Pinpoint the cell where the given text exists, returning its (x, y) midpoint coordinate. 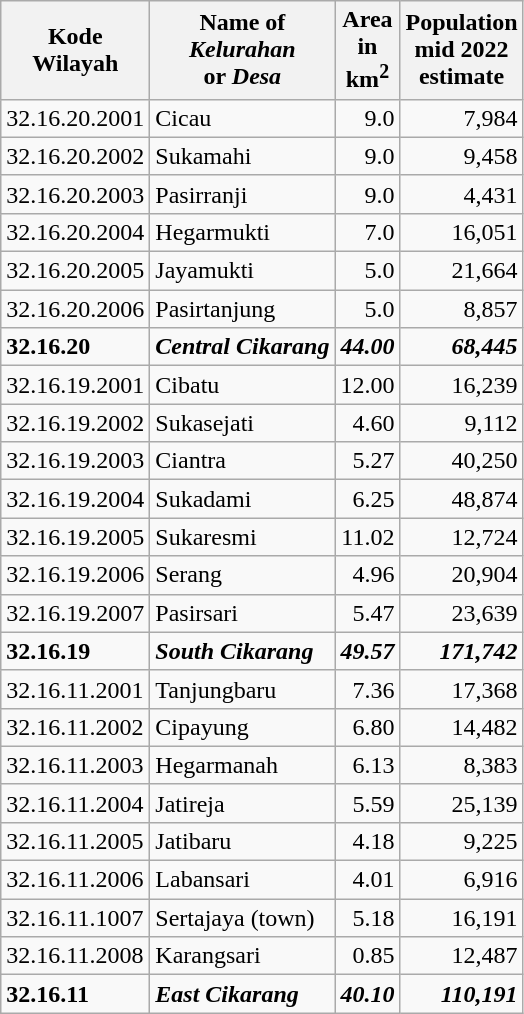
8,383 (462, 765)
32.16.11.2003 (76, 765)
40.10 (368, 994)
Cipayung (242, 727)
32.16.19.2007 (76, 613)
Populationmid 2022estimate (462, 50)
32.16.11.1007 (76, 918)
Serang (242, 575)
14,482 (462, 727)
6.25 (368, 499)
7.36 (368, 689)
Pasirsari (242, 613)
Hegarmanah (242, 765)
32.16.19.2004 (76, 499)
4.18 (368, 841)
44.00 (368, 347)
Sukasejati (242, 423)
32.16.20.2004 (76, 232)
32.16.19 (76, 651)
Tanjungbaru (242, 689)
16,051 (462, 232)
Labansari (242, 880)
Karangsari (242, 956)
32.16.19.2001 (76, 385)
40,250 (462, 461)
5.59 (368, 803)
6,916 (462, 880)
32.16.19.2006 (76, 575)
16,191 (462, 918)
32.16.20.2005 (76, 271)
Kode Wilayah (76, 50)
32.16.11.2008 (76, 956)
Jayamukti (242, 271)
68,445 (462, 347)
48,874 (462, 499)
6.13 (368, 765)
Central Cikarang (242, 347)
Hegarmukti (242, 232)
12.00 (368, 385)
Area in km2 (368, 50)
9,225 (462, 841)
16,239 (462, 385)
Sukaresmi (242, 537)
32.16.20.2006 (76, 309)
32.16.20.2002 (76, 156)
Jatireja (242, 803)
32.16.11 (76, 994)
32.16.19.2002 (76, 423)
4.01 (368, 880)
Sukamahi (242, 156)
32.16.19.2003 (76, 461)
32.16.11.2002 (76, 727)
11.02 (368, 537)
Pasirranji (242, 194)
12,487 (462, 956)
32.16.20 (76, 347)
5.47 (368, 613)
21,664 (462, 271)
17,368 (462, 689)
9,458 (462, 156)
Jatibaru (242, 841)
7.0 (368, 232)
171,742 (462, 651)
East Cikarang (242, 994)
7,984 (462, 118)
5.18 (368, 918)
Sukadami (242, 499)
South Cikarang (242, 651)
4.96 (368, 575)
6.80 (368, 727)
20,904 (462, 575)
32.16.20.2001 (76, 118)
5.27 (368, 461)
Cibatu (242, 385)
25,139 (462, 803)
Sertajaya (town) (242, 918)
23,639 (462, 613)
32.16.20.2003 (76, 194)
Name of Kelurahan or Desa (242, 50)
Cicau (242, 118)
4,431 (462, 194)
Pasirtanjung (242, 309)
32.16.19.2005 (76, 537)
32.16.11.2005 (76, 841)
Ciantra (242, 461)
32.16.11.2001 (76, 689)
0.85 (368, 956)
32.16.11.2006 (76, 880)
110,191 (462, 994)
49.57 (368, 651)
8,857 (462, 309)
32.16.11.2004 (76, 803)
12,724 (462, 537)
9,112 (462, 423)
4.60 (368, 423)
